Identify which cell holds the provided text, then report its [x, y] central coordinate. 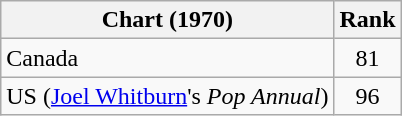
Chart (1970) [168, 20]
96 [368, 96]
81 [368, 58]
US (Joel Whitburn's Pop Annual) [168, 96]
Canada [168, 58]
Rank [368, 20]
